From the cell containing the given text, extract its center point as (x, y) coordinate. 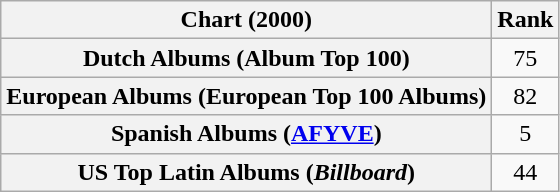
Dutch Albums (Album Top 100) (246, 58)
Chart (2000) (246, 20)
82 (526, 96)
75 (526, 58)
European Albums (European Top 100 Albums) (246, 96)
Rank (526, 20)
Spanish Albums (AFYVE) (246, 134)
5 (526, 134)
US Top Latin Albums (Billboard) (246, 172)
44 (526, 172)
